Identify which cell holds the provided text, then report its [x, y] central coordinate. 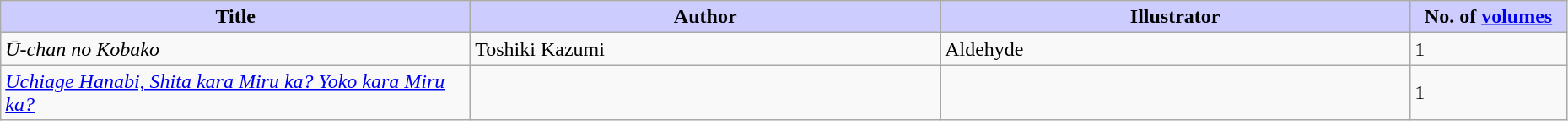
No. of volumes [1489, 17]
Illustrator [1176, 17]
Toshiki Kazumi [705, 49]
Author [705, 17]
Aldehyde [1176, 49]
Uchiage Hanabi, Shita kara Miru ka? Yoko kara Miru ka? [236, 93]
Title [236, 17]
Ū-chan no Kobako [236, 49]
